Find where the given text appears and provide that cell's center as [x, y] coordinate. 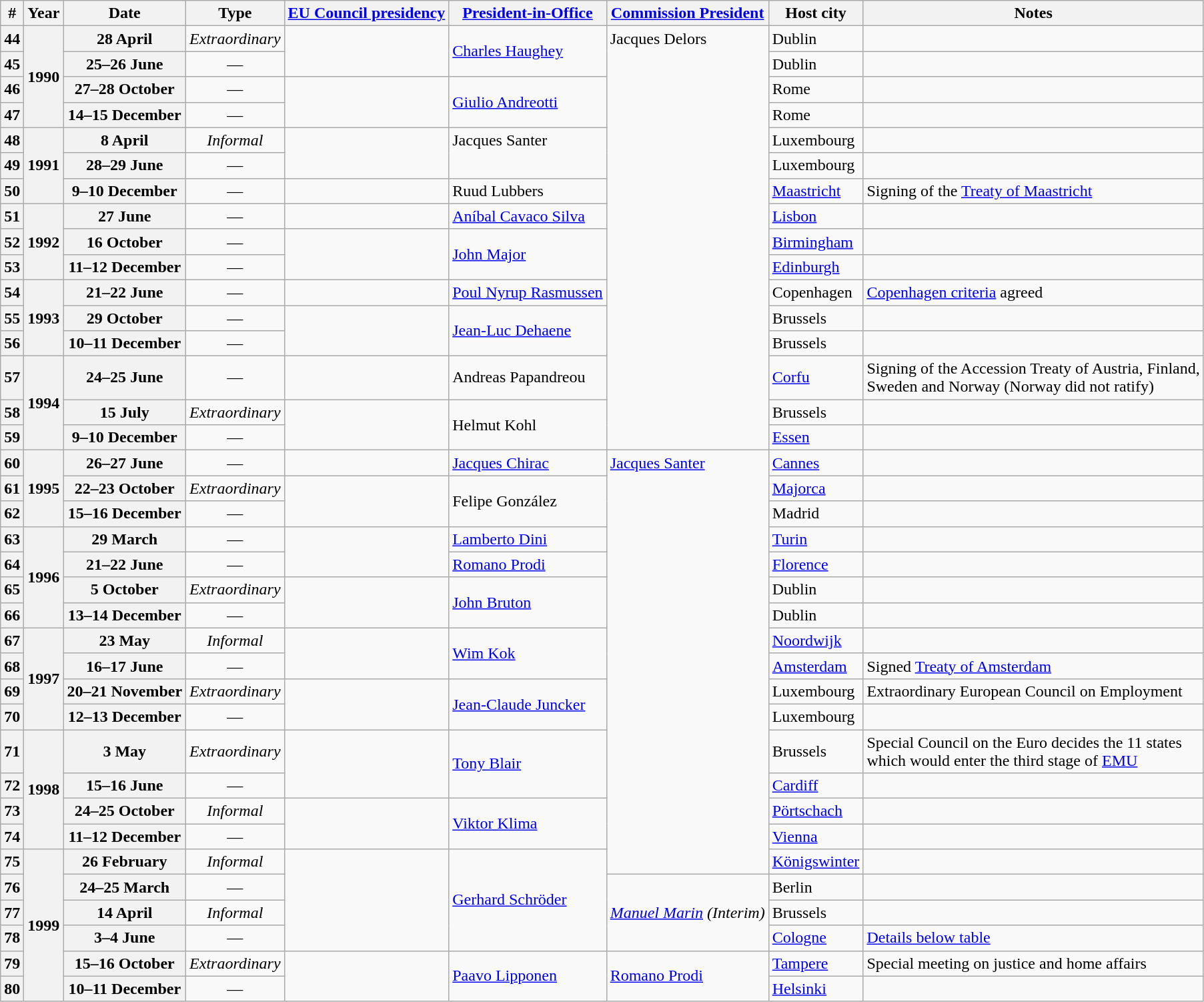
48 [12, 140]
John Major [528, 254]
Cannes [816, 463]
EU Council presidency [367, 13]
Special Council on the Euro decides the 11 states which would enter the third stage of EMU [1033, 751]
Birmingham [816, 241]
Felipe González [528, 501]
Wim Kok [528, 653]
60 [12, 463]
50 [12, 191]
27–28 October [125, 89]
24–25 June [125, 378]
73 [12, 811]
Special meeting on justice and home affairs [1033, 963]
67 [12, 640]
Turin [816, 539]
63 [12, 539]
# [12, 13]
66 [12, 615]
62 [12, 514]
Jean-Luc Dehaene [528, 331]
Details below table [1033, 938]
1996 [44, 577]
Manuel Marin (Interim) [687, 913]
51 [12, 216]
Andreas Papandreou [528, 378]
5 October [125, 590]
65 [12, 590]
13–14 December [125, 615]
71 [12, 751]
26 February [125, 862]
1993 [44, 318]
John Bruton [528, 602]
3 May [125, 751]
Ruud Lubbers [528, 191]
16 October [125, 241]
Paavo Lipponen [528, 976]
59 [12, 438]
Jean-Claude Juncker [528, 704]
24–25 October [125, 811]
Edinburgh [816, 267]
15 July [125, 412]
57 [12, 378]
Poul Nyrup Rasmussen [528, 292]
22–23 October [125, 488]
Jacques Chirac [528, 463]
Amsterdam [816, 666]
80 [12, 989]
27 June [125, 216]
28 April [125, 39]
64 [12, 564]
1990 [44, 77]
29 October [125, 318]
Copenhagen [816, 292]
Signing of the Accession Treaty of Austria, Finland, Sweden and Norway (Norway did not ratify) [1033, 378]
1995 [44, 488]
20–21 November [125, 691]
29 March [125, 539]
Gerhard Schröder [528, 900]
55 [12, 318]
Madrid [816, 514]
Extraordinary European Council on Employment [1033, 691]
Helsinki [816, 989]
68 [12, 666]
45 [12, 64]
Corfu [816, 378]
Signing of the Treaty of Maastricht [1033, 191]
16–17 June [125, 666]
79 [12, 963]
Majorca [816, 488]
75 [12, 862]
26–27 June [125, 463]
15–16 December [125, 514]
Host city [816, 13]
28–29 June [125, 165]
23 May [125, 640]
61 [12, 488]
Notes [1033, 13]
1998 [44, 790]
Cologne [816, 938]
Königswinter [816, 862]
72 [12, 786]
47 [12, 115]
Lisbon [816, 216]
Copenhagen criteria agreed [1033, 292]
8 April [125, 140]
Type [235, 13]
3–4 June [125, 938]
Florence [816, 564]
52 [12, 241]
Giulio Andreotti [528, 102]
Lamberto Dini [528, 539]
1992 [44, 241]
Vienna [816, 837]
Charles Haughey [528, 51]
Maastricht [816, 191]
14 April [125, 913]
Cardiff [816, 786]
President-in-Office [528, 13]
70 [12, 716]
74 [12, 837]
77 [12, 913]
12–13 December [125, 716]
78 [12, 938]
58 [12, 412]
Jacques Delors [687, 238]
46 [12, 89]
Year [44, 13]
Tampere [816, 963]
44 [12, 39]
Essen [816, 438]
14–15 December [125, 115]
Helmut Kohl [528, 425]
Pörtschach [816, 811]
Tony Blair [528, 765]
Noordwijk [816, 640]
Viktor Klima [528, 824]
24–25 March [125, 887]
Date [125, 13]
1991 [44, 165]
15–16 June [125, 786]
Aníbal Cavaco Silva [528, 216]
Berlin [816, 887]
49 [12, 165]
1994 [44, 403]
Commission President [687, 13]
15–16 October [125, 963]
56 [12, 344]
25–26 June [125, 64]
69 [12, 691]
76 [12, 887]
53 [12, 267]
1997 [44, 678]
Signed Treaty of Amsterdam [1033, 666]
1999 [44, 925]
54 [12, 292]
